From the cell containing the given text, extract its center point as [X, Y] coordinate. 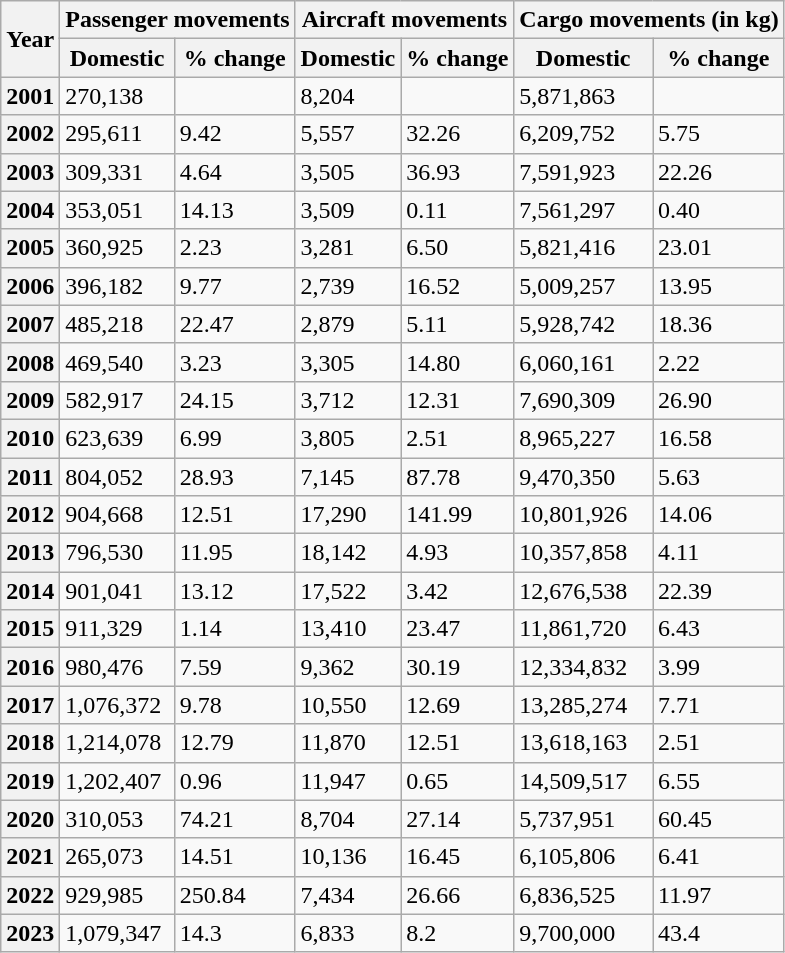
295,611 [117, 134]
2003 [30, 172]
2020 [30, 819]
22.47 [234, 324]
6.41 [718, 857]
5,871,863 [584, 96]
2,739 [348, 286]
6.43 [718, 629]
3,305 [348, 362]
16.45 [458, 857]
9.42 [234, 134]
0.40 [718, 210]
1,214,078 [117, 743]
901,041 [117, 591]
1,079,347 [117, 933]
13.95 [718, 286]
2021 [30, 857]
2.22 [718, 362]
11.95 [234, 553]
5,009,257 [584, 286]
5,821,416 [584, 248]
2022 [30, 895]
30.19 [458, 667]
8,204 [348, 96]
9.77 [234, 286]
12.31 [458, 400]
623,639 [117, 438]
8.2 [458, 933]
8,965,227 [584, 438]
3,805 [348, 438]
60.45 [718, 819]
309,331 [117, 172]
6,209,752 [584, 134]
141.99 [458, 515]
14.13 [234, 210]
7,145 [348, 477]
14,509,517 [584, 781]
22.39 [718, 591]
2011 [30, 477]
11,870 [348, 743]
2019 [30, 781]
16.58 [718, 438]
3,281 [348, 248]
14.3 [234, 933]
10,801,926 [584, 515]
1,202,407 [117, 781]
14.80 [458, 362]
2017 [30, 705]
Year [30, 39]
13,285,274 [584, 705]
13.12 [234, 591]
2014 [30, 591]
5,928,742 [584, 324]
5,737,951 [584, 819]
2012 [30, 515]
6,060,161 [584, 362]
2006 [30, 286]
1,076,372 [117, 705]
3,509 [348, 210]
11,947 [348, 781]
265,073 [117, 857]
8,704 [348, 819]
1.14 [234, 629]
2013 [30, 553]
3.42 [458, 591]
904,668 [117, 515]
17,522 [348, 591]
2.23 [234, 248]
27.14 [458, 819]
9,362 [348, 667]
6,105,806 [584, 857]
6.55 [718, 781]
23.01 [718, 248]
5.11 [458, 324]
796,530 [117, 553]
26.66 [458, 895]
7,434 [348, 895]
43.4 [718, 933]
2015 [30, 629]
980,476 [117, 667]
250.84 [234, 895]
11.97 [718, 895]
12.79 [234, 743]
4.11 [718, 553]
22.26 [718, 172]
360,925 [117, 248]
3,712 [348, 400]
11,861,720 [584, 629]
7,561,297 [584, 210]
12.69 [458, 705]
13,618,163 [584, 743]
26.90 [718, 400]
9.78 [234, 705]
Cargo movements (in kg) [649, 20]
28.93 [234, 477]
2008 [30, 362]
16.52 [458, 286]
911,329 [117, 629]
13,410 [348, 629]
310,053 [117, 819]
582,917 [117, 400]
485,218 [117, 324]
87.78 [458, 477]
3,505 [348, 172]
929,985 [117, 895]
7.59 [234, 667]
0.65 [458, 781]
14.51 [234, 857]
270,138 [117, 96]
9,470,350 [584, 477]
4.93 [458, 553]
7,591,923 [584, 172]
2023 [30, 933]
5.63 [718, 477]
36.93 [458, 172]
7.71 [718, 705]
2005 [30, 248]
3.23 [234, 362]
Aircraft movements [404, 20]
5,557 [348, 134]
2009 [30, 400]
2007 [30, 324]
74.21 [234, 819]
6,833 [348, 933]
12,334,832 [584, 667]
4.64 [234, 172]
5.75 [718, 134]
9,700,000 [584, 933]
7,690,309 [584, 400]
2018 [30, 743]
23.47 [458, 629]
2010 [30, 438]
18,142 [348, 553]
3.99 [718, 667]
10,136 [348, 857]
6.99 [234, 438]
0.96 [234, 781]
469,540 [117, 362]
14.06 [718, 515]
10,357,858 [584, 553]
12,676,538 [584, 591]
2016 [30, 667]
24.15 [234, 400]
2002 [30, 134]
6.50 [458, 248]
0.11 [458, 210]
353,051 [117, 210]
Passenger movements [178, 20]
17,290 [348, 515]
2001 [30, 96]
6,836,525 [584, 895]
18.36 [718, 324]
2,879 [348, 324]
2004 [30, 210]
10,550 [348, 705]
396,182 [117, 286]
804,052 [117, 477]
32.26 [458, 134]
